Identify which cell holds the provided text, then report its (x, y) central coordinate. 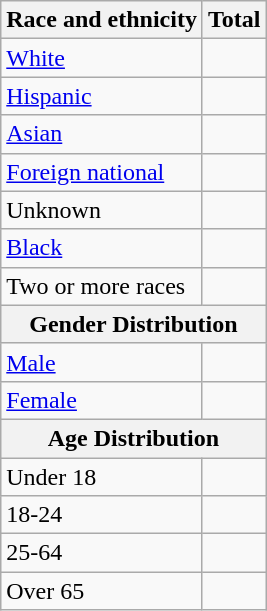
Hispanic (102, 96)
Black (102, 248)
18-24 (102, 515)
Female (102, 400)
Gender Distribution (134, 324)
25-64 (102, 553)
Male (102, 362)
Unknown (102, 210)
Under 18 (102, 477)
Age Distribution (134, 438)
Total (234, 20)
Asian (102, 134)
Race and ethnicity (102, 20)
Foreign national (102, 172)
Over 65 (102, 591)
White (102, 58)
Two or more races (102, 286)
